Identify which cell holds the provided text, then report its (X, Y) central coordinate. 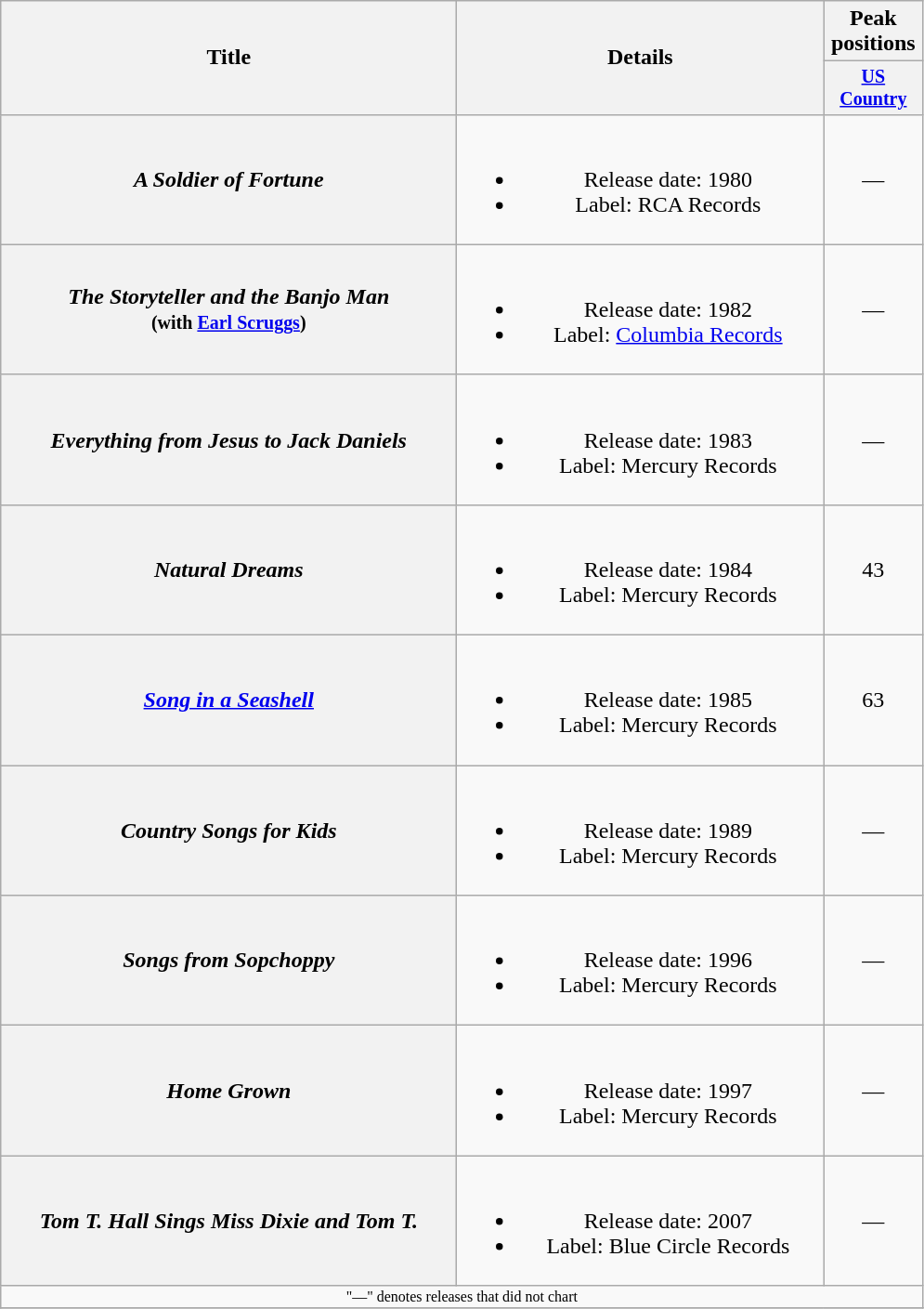
"—" denotes releases that did not chart (462, 1297)
Home Grown (228, 1091)
Song in a Seashell (228, 700)
Release date: 1980Label: RCA Records (641, 179)
Tom T. Hall Sings Miss Dixie and Tom T. (228, 1221)
Release date: 2007Label: Blue Circle Records (641, 1221)
Country Songs for Kids (228, 831)
63 (873, 700)
Release date: 1996Label: Mercury Records (641, 961)
Songs from Sopchoppy (228, 961)
Release date: 1983Label: Mercury Records (641, 439)
43 (873, 569)
The Storyteller and the Banjo Man(with Earl Scruggs) (228, 309)
Natural Dreams (228, 569)
Release date: 1997Label: Mercury Records (641, 1091)
Release date: 1989Label: Mercury Records (641, 831)
Release date: 1982Label: Columbia Records (641, 309)
A Soldier of Fortune (228, 179)
Everything from Jesus to Jack Daniels (228, 439)
Peak positions (873, 32)
Title (228, 58)
Release date: 1984Label: Mercury Records (641, 569)
Release date: 1985Label: Mercury Records (641, 700)
Details (641, 58)
US Country (873, 87)
